Scan for the cell matching the given text and deliver its [x, y] coordinate at center. 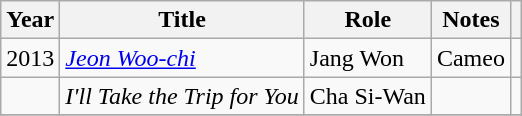
Jeon Woo-chi [182, 58]
I'll Take the Trip for You [182, 96]
Title [182, 20]
Jang Won [368, 58]
2013 [30, 58]
Cameo [470, 58]
Cha Si-Wan [368, 96]
Year [30, 20]
Notes [470, 20]
Role [368, 20]
